Locate the cell with the specified text and output its [x, y] center coordinate. 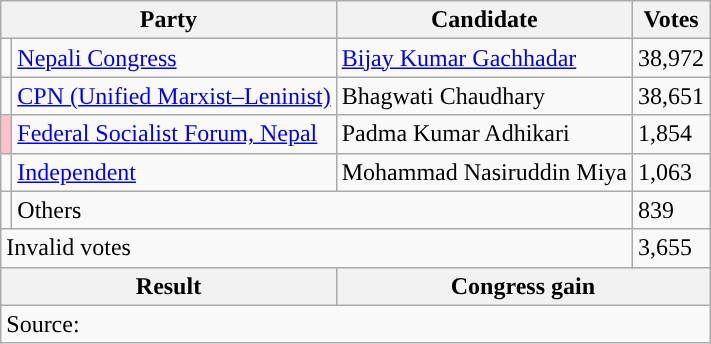
Source: [356, 324]
Candidate [484, 20]
Party [168, 20]
Bijay Kumar Gachhadar [484, 58]
CPN (Unified Marxist–Leninist) [174, 96]
Bhagwati Chaudhary [484, 96]
Others [322, 210]
Independent [174, 172]
Federal Socialist Forum, Nepal [174, 134]
38,972 [672, 58]
1,063 [672, 172]
Padma Kumar Adhikari [484, 134]
839 [672, 210]
Votes [672, 20]
3,655 [672, 248]
Mohammad Nasiruddin Miya [484, 172]
38,651 [672, 96]
Result [168, 286]
Congress gain [522, 286]
Nepali Congress [174, 58]
Invalid votes [317, 248]
1,854 [672, 134]
